Locate the cell with the specified text and output its (X, Y) center coordinate. 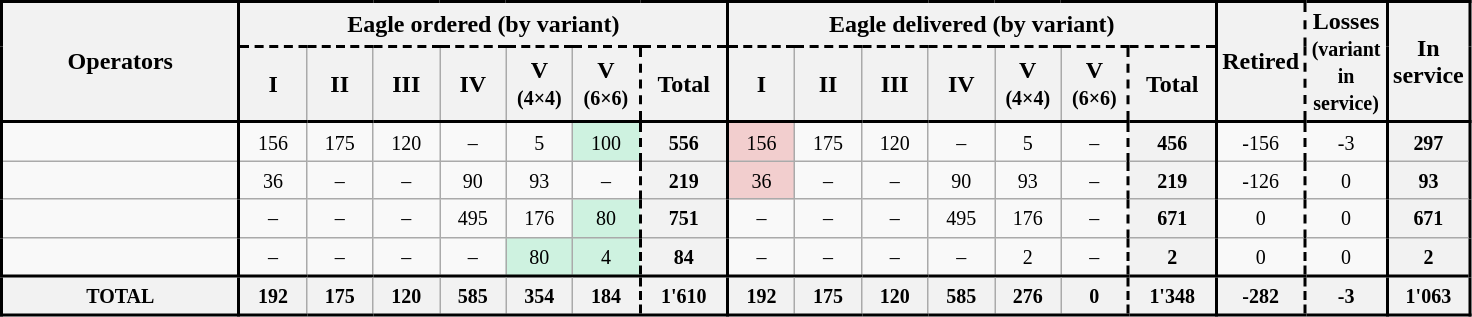
Operators (121, 62)
556 (684, 142)
456 (1172, 142)
184 (606, 296)
354 (540, 296)
In service (1428, 62)
Eagle ordered (by variant) (483, 24)
-282 (1260, 296)
1'348 (1172, 296)
Eagle delivered (by variant) (972, 24)
100 (606, 142)
Losses(variant in service) (1346, 62)
TOTAL (121, 296)
1'610 (684, 296)
4 (606, 256)
-126 (1260, 180)
1'063 (1428, 296)
276 (1028, 296)
-156 (1260, 142)
Retired (1260, 62)
297 (1428, 142)
84 (684, 256)
751 (684, 218)
